Capture the cell that displays the provided text and extract its [X, Y] central coordinate. 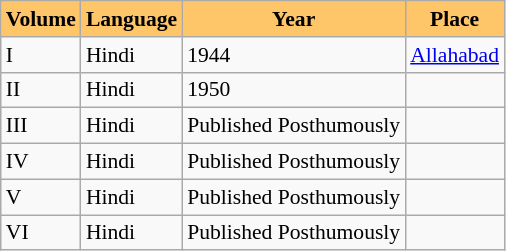
III [41, 126]
Language [132, 19]
VI [41, 233]
Year [294, 19]
V [41, 197]
IV [41, 162]
1950 [294, 90]
I [41, 55]
Place [454, 19]
1944 [294, 55]
Allahabad [454, 55]
II [41, 90]
Volume [41, 19]
